From the cell containing the given text, extract its center point as (X, Y) coordinate. 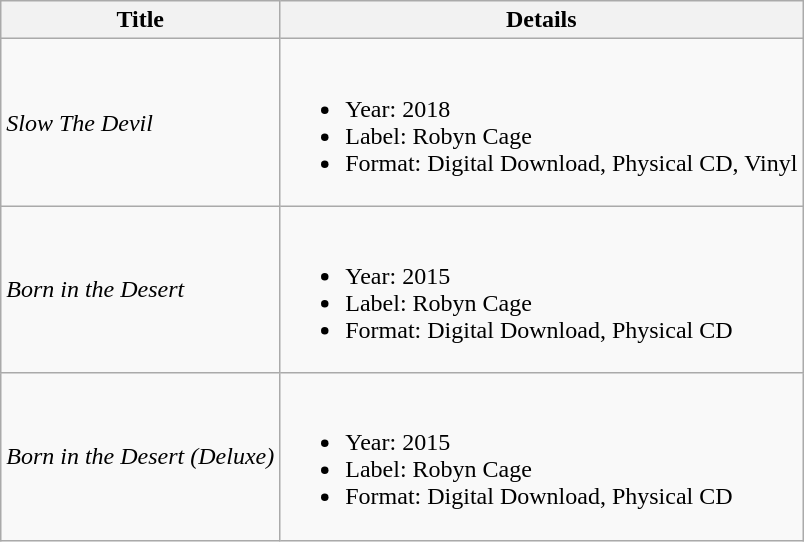
Title (140, 20)
Slow The Devil (140, 122)
Year: 2018Label: Robyn CageFormat: Digital Download, Physical CD, Vinyl (542, 122)
Details (542, 20)
Born in the Desert (Deluxe) (140, 456)
Born in the Desert (140, 290)
